Capture the cell that displays the provided text and extract its (X, Y) central coordinate. 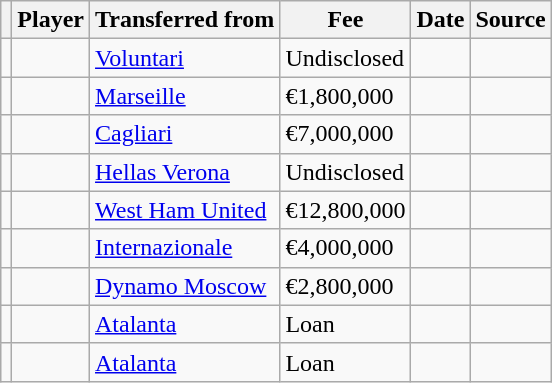
€7,000,000 (346, 134)
Date (440, 20)
€4,000,000 (346, 248)
Internazionale (185, 248)
Voluntari (185, 58)
Source (510, 20)
Hellas Verona (185, 172)
Player (51, 20)
Fee (346, 20)
West Ham United (185, 210)
Cagliari (185, 134)
€2,800,000 (346, 286)
Marseille (185, 96)
€1,800,000 (346, 96)
Dynamo Moscow (185, 286)
Transferred from (185, 20)
€12,800,000 (346, 210)
